Extract the (x, y) coordinate from the center of the cell holding the provided text.  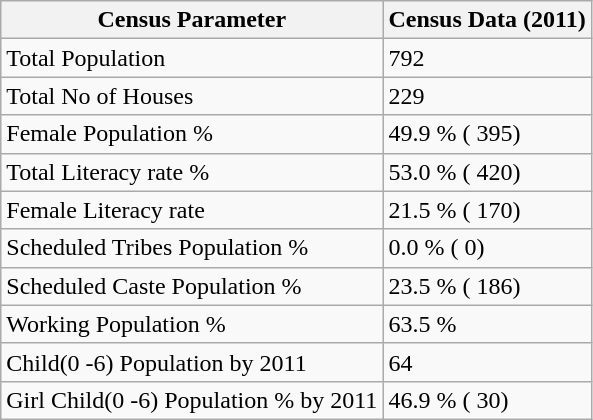
Scheduled Caste Population % (192, 286)
53.0 % ( 420) (487, 172)
Female Literacy rate (192, 210)
Working Population % (192, 324)
Total No of Houses (192, 96)
792 (487, 58)
21.5 % ( 170) (487, 210)
Census Parameter (192, 20)
46.9 % ( 30) (487, 400)
Child(0 -6) Population by 2011 (192, 362)
Census Data (2011) (487, 20)
229 (487, 96)
49.9 % ( 395) (487, 134)
Total Literacy rate % (192, 172)
Total Population (192, 58)
Scheduled Tribes Population % (192, 248)
63.5 % (487, 324)
Girl Child(0 -6) Population % by 2011 (192, 400)
64 (487, 362)
Female Population % (192, 134)
0.0 % ( 0) (487, 248)
23.5 % ( 186) (487, 286)
